Find where the given text appears and provide that cell's center as [X, Y] coordinate. 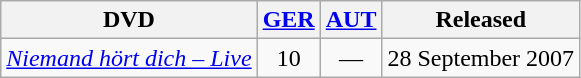
Released [481, 20]
28 September 2007 [481, 58]
10 [288, 58]
— [351, 58]
DVD [129, 20]
Niemand hört dich – Live [129, 58]
AUT [351, 20]
GER [288, 20]
